From the cell containing the given text, extract its center point as [X, Y] coordinate. 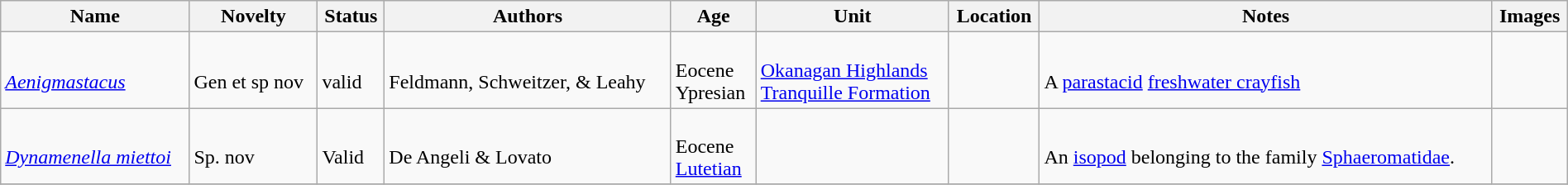
Unit [852, 17]
Authors [528, 17]
Age [713, 17]
A parastacid freshwater crayfish [1265, 70]
Dynamenella miettoi [95, 146]
De Angeli & Lovato [528, 146]
EoceneLutetian [713, 146]
Notes [1265, 17]
Images [1530, 17]
valid [351, 70]
Gen et sp nov [253, 70]
Location [994, 17]
Status [351, 17]
Valid [351, 146]
Name [95, 17]
EoceneYpresian [713, 70]
Sp. nov [253, 146]
Feldmann, Schweitzer, & Leahy [528, 70]
Okanagan HighlandsTranquille Formation [852, 70]
Novelty [253, 17]
Aenigmastacus [95, 70]
An isopod belonging to the family Sphaeromatidae. [1265, 146]
